Identify which cell holds the provided text, then report its (x, y) central coordinate. 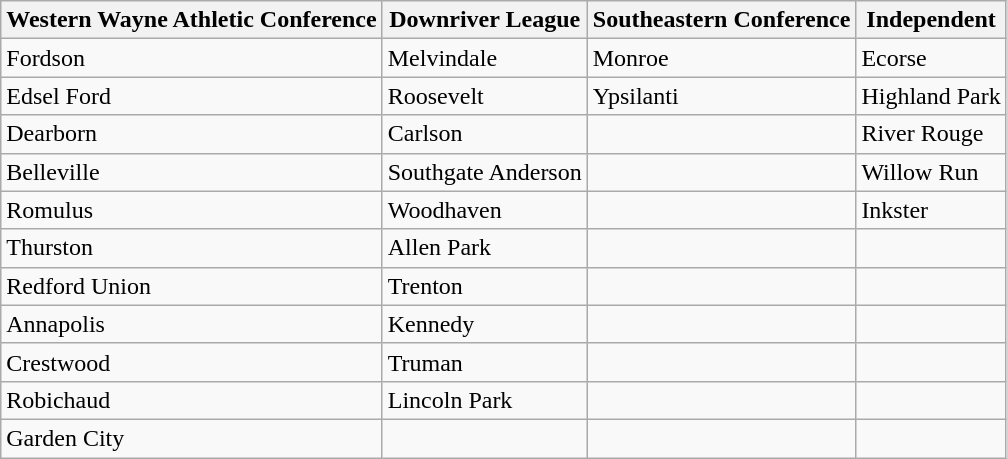
Downriver League (484, 20)
Western Wayne Athletic Conference (192, 20)
Highland Park (931, 96)
Southgate Anderson (484, 172)
Allen Park (484, 248)
River Rouge (931, 134)
Melvindale (484, 58)
Kennedy (484, 324)
Redford Union (192, 286)
Fordson (192, 58)
Robichaud (192, 400)
Willow Run (931, 172)
Roosevelt (484, 96)
Truman (484, 362)
Lincoln Park (484, 400)
Crestwood (192, 362)
Annapolis (192, 324)
Belleville (192, 172)
Southeastern Conference (722, 20)
Independent (931, 20)
Monroe (722, 58)
Garden City (192, 438)
Thurston (192, 248)
Ecorse (931, 58)
Edsel Ford (192, 96)
Ypsilanti (722, 96)
Dearborn (192, 134)
Trenton (484, 286)
Romulus (192, 210)
Woodhaven (484, 210)
Carlson (484, 134)
Inkster (931, 210)
